Capture the cell that displays the provided text and extract its (x, y) central coordinate. 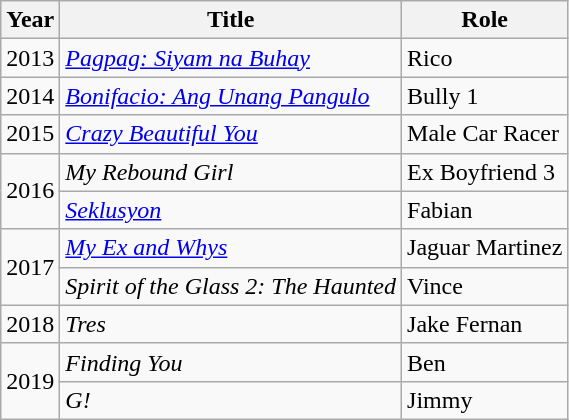
2017 (30, 267)
Jaguar Martinez (485, 248)
Title (231, 20)
Seklusyon (231, 210)
2014 (30, 96)
2019 (30, 381)
My Ex and Whys (231, 248)
2013 (30, 58)
Fabian (485, 210)
Ben (485, 362)
Bully 1 (485, 96)
Vince (485, 286)
Spirit of the Glass 2: The Haunted (231, 286)
Crazy Beautiful You (231, 134)
2015 (30, 134)
Bonifacio: Ang Unang Pangulo (231, 96)
Jake Fernan (485, 324)
G! (231, 400)
Role (485, 20)
2018 (30, 324)
Ex Boyfriend 3 (485, 172)
Male Car Racer (485, 134)
Rico (485, 58)
2016 (30, 191)
My Rebound Girl (231, 172)
Finding You (231, 362)
Pagpag: Siyam na Buhay (231, 58)
Jimmy (485, 400)
Tres (231, 324)
Year (30, 20)
